Provide the (x, y) coordinate of the cell's center where the given text is located.  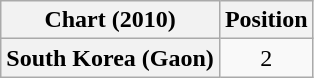
Chart (2010) (110, 20)
2 (266, 58)
Position (266, 20)
South Korea (Gaon) (110, 58)
